For the text-containing cell, return its midpoint in (X, Y) coordinate format. 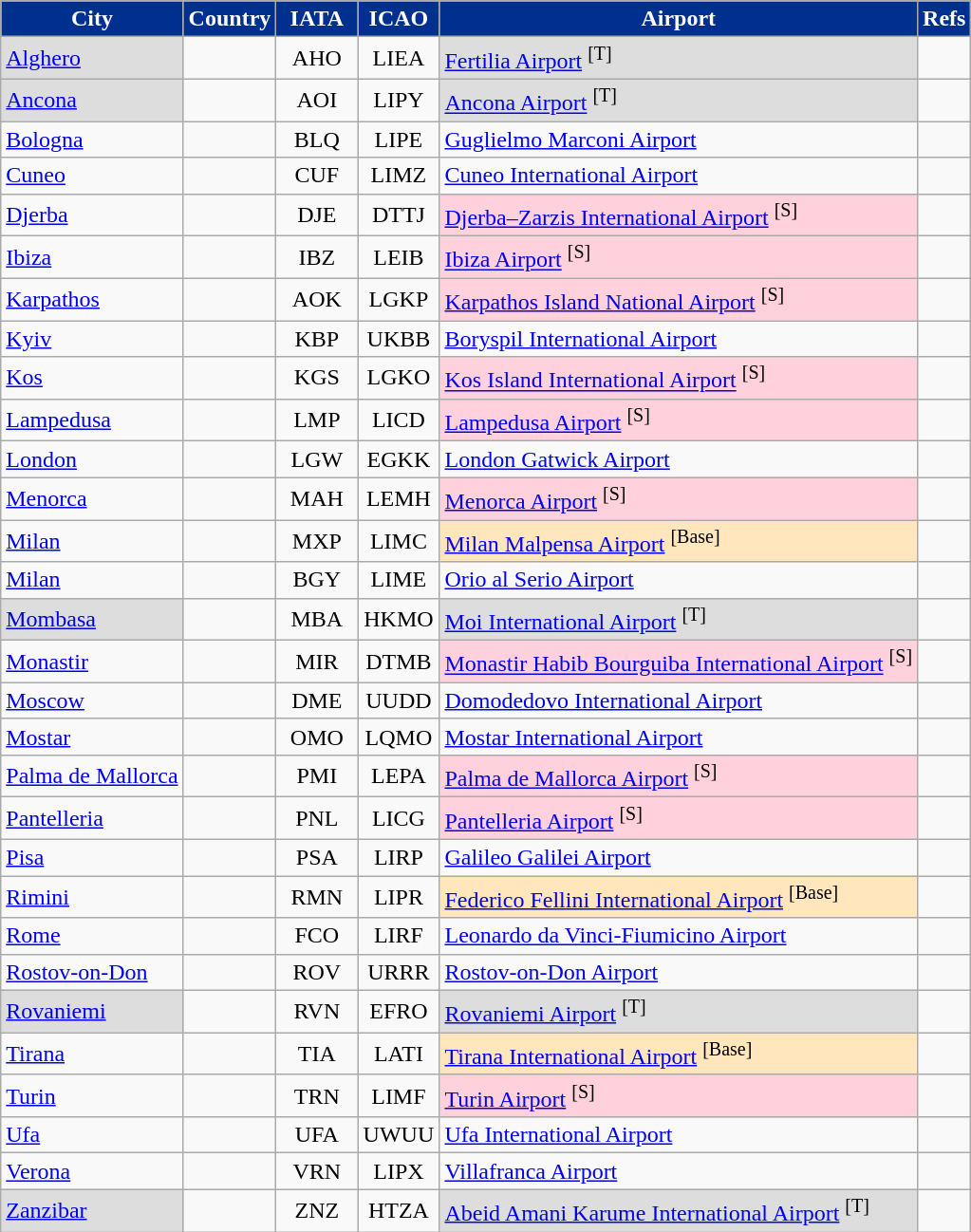
ICAO (399, 19)
HKMO (399, 619)
Pantelleria (92, 818)
AHO (317, 59)
LIPX (399, 1171)
HTZA (399, 1211)
MAH (317, 499)
LEPA (399, 776)
Monastir (92, 663)
AOK (317, 300)
Villafranca Airport (679, 1171)
FCO (317, 936)
LIRF (399, 936)
AOI (317, 101)
Guglielmo Marconi Airport (679, 140)
IATA (317, 19)
Galileo Galilei Airport (679, 857)
LIMF (399, 1095)
EFRO (399, 1012)
LIME (399, 580)
Menorca Airport [S] (679, 499)
LIMZ (399, 176)
KBP (317, 339)
TIA (317, 1054)
ZNZ (317, 1211)
KGS (317, 378)
DJE (317, 215)
Palma de Mallorca (92, 776)
Alghero (92, 59)
Kos (92, 378)
LEMH (399, 499)
Palma de Mallorca Airport [S] (679, 776)
Karpathos Island National Airport [S] (679, 300)
VRN (317, 1171)
Moscow (92, 700)
London (92, 459)
Mostar International Airport (679, 737)
MBA (317, 619)
UKBB (399, 339)
Ancona Airport [T] (679, 101)
Abeid Amani Karume International Airport [T] (679, 1211)
Moi International Airport [T] (679, 619)
MXP (317, 541)
LICG (399, 818)
ROV (317, 972)
Pantelleria Airport [S] (679, 818)
LGW (317, 459)
Refs (944, 19)
Djerba (92, 215)
Rostov-on-Don (92, 972)
RMN (317, 898)
Cuneo (92, 176)
Ancona (92, 101)
Orio al Serio Airport (679, 580)
RVN (317, 1012)
Bologna (92, 140)
URRR (399, 972)
Karpathos (92, 300)
Pisa (92, 857)
EGKK (399, 459)
LGKO (399, 378)
UWUU (399, 1135)
Country (230, 19)
Domodedovo International Airport (679, 700)
Kos Island International Airport [S] (679, 378)
Tirana International Airport [Base] (679, 1054)
LIMC (399, 541)
OMO (317, 737)
UUDD (399, 700)
PSA (317, 857)
Mombasa (92, 619)
LQMO (399, 737)
LIPE (399, 140)
BGY (317, 580)
CUF (317, 176)
MIR (317, 663)
LGKP (399, 300)
Rimini (92, 898)
Ibiza (92, 258)
Cuneo International Airport (679, 176)
Djerba–Zarzis International Airport [S] (679, 215)
PNL (317, 818)
Monastir Habib Bourguiba International Airport [S] (679, 663)
Tirana (92, 1054)
City (92, 19)
Kyiv (92, 339)
LICD (399, 420)
LIPY (399, 101)
Ufa (92, 1135)
Mostar (92, 737)
LIPR (399, 898)
Lampedusa (92, 420)
DTMB (399, 663)
LIEA (399, 59)
Lampedusa Airport [S] (679, 420)
UFA (317, 1135)
LATI (399, 1054)
DTTJ (399, 215)
Zanzibar (92, 1211)
Verona (92, 1171)
Rome (92, 936)
Turin Airport [S] (679, 1095)
TRN (317, 1095)
Fertilia Airport [T] (679, 59)
LIRP (399, 857)
Airport (679, 19)
PMI (317, 776)
Rovaniemi (92, 1012)
Milan Malpensa Airport [Base] (679, 541)
IBZ (317, 258)
Rovaniemi Airport [T] (679, 1012)
Boryspil International Airport (679, 339)
BLQ (317, 140)
Menorca (92, 499)
LMP (317, 420)
DME (317, 700)
Federico Fellini International Airport [Base] (679, 898)
Ufa International Airport (679, 1135)
London Gatwick Airport (679, 459)
LEIB (399, 258)
Turin (92, 1095)
Ibiza Airport [S] (679, 258)
Rostov-on-Don Airport (679, 972)
Leonardo da Vinci-Fiumicino Airport (679, 936)
